Search for the cell housing the specified text and yield its (x, y) center coordinate. 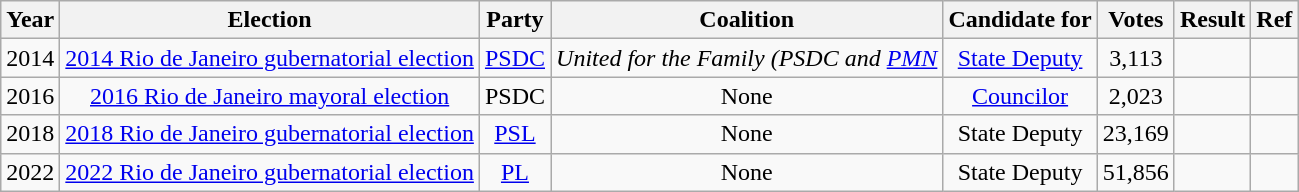
Votes (1136, 20)
23,169 (1136, 134)
2018 (30, 134)
Party (514, 20)
2018 Rio de Janeiro gubernatorial election (270, 134)
Year (30, 20)
2014 (30, 58)
Election (270, 20)
2022 Rio de Janeiro gubernatorial election (270, 172)
Ref (1274, 20)
2022 (30, 172)
Coalition (747, 20)
2016 Rio de Janeiro mayoral election (270, 96)
PL (514, 172)
Candidate for (1020, 20)
2014 Rio de Janeiro gubernatorial election (270, 58)
3,113 (1136, 58)
2,023 (1136, 96)
United for the Family (PSDC and PMN (747, 58)
51,856 (1136, 172)
Result (1212, 20)
Councilor (1020, 96)
2016 (30, 96)
PSL (514, 134)
